Scan for the cell matching the given text and deliver its (x, y) coordinate at center. 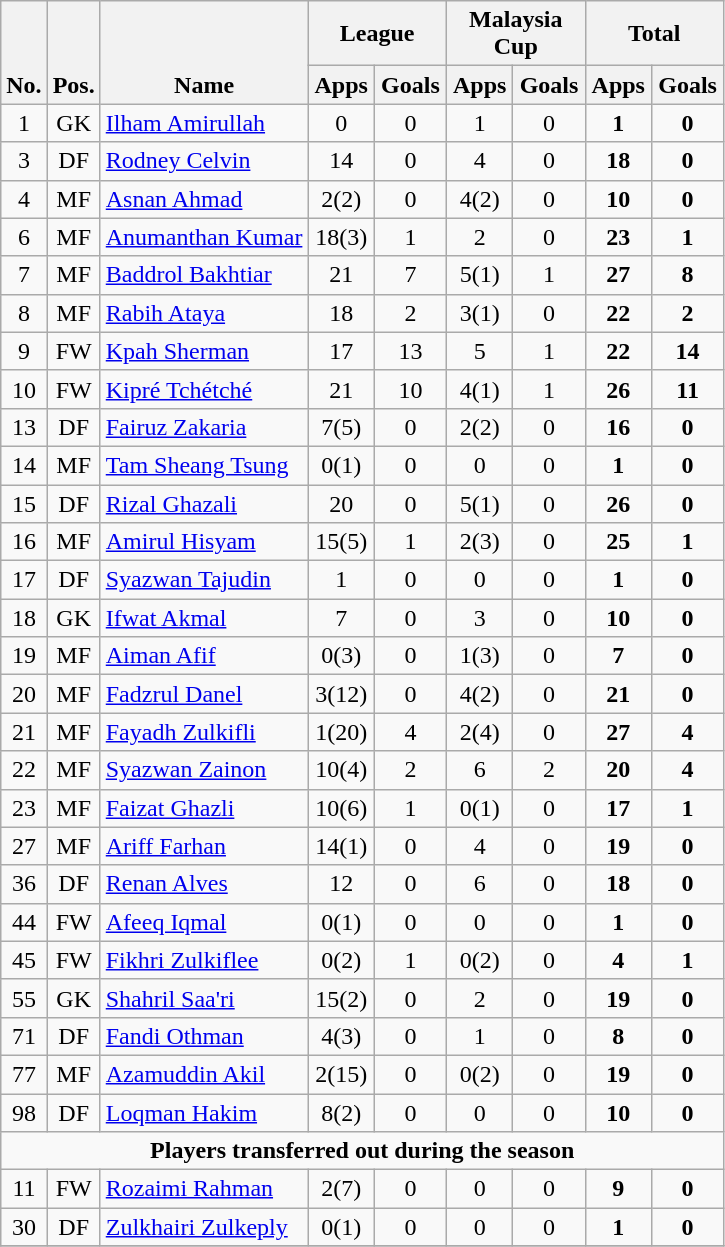
2(7) (342, 1189)
No. (24, 52)
Renan Alves (204, 884)
Asnan Ahmad (204, 199)
4(3) (342, 1036)
1(3) (480, 656)
Kpah Sherman (204, 351)
Faizat Ghazli (204, 808)
0(3) (342, 656)
Players transferred out during the season (362, 1151)
Syazwan Zainon (204, 770)
Pos. (74, 52)
44 (24, 922)
Ifwat Akmal (204, 618)
12 (342, 884)
Total (654, 34)
Rozaimi Rahman (204, 1189)
Rodney Celvin (204, 161)
Zulkhairi Zulkeply (204, 1227)
55 (24, 998)
2(3) (480, 542)
Baddrol Bakhtiar (204, 275)
2(4) (480, 732)
15 (24, 503)
36 (24, 884)
Azamuddin Akil (204, 1074)
14(1) (342, 846)
71 (24, 1036)
98 (24, 1113)
Fadzrul Danel (204, 694)
League (378, 34)
4(1) (480, 389)
45 (24, 960)
10(6) (342, 808)
Ilham Amirullah (204, 123)
77 (24, 1074)
Ariff Farhan (204, 846)
8(2) (342, 1113)
15(2) (342, 998)
5 (480, 351)
Aiman Afif (204, 656)
25 (618, 542)
Syazwan Tajudin (204, 580)
3(12) (342, 694)
1(20) (342, 732)
2(15) (342, 1074)
Loqman Hakim (204, 1113)
10(4) (342, 770)
Afeeq Iqmal (204, 922)
Amirul Hisyam (204, 542)
Fairuz Zakaria (204, 427)
Malaysia Cup (516, 34)
Rabih Ataya (204, 313)
Tam Sheang Tsung (204, 465)
Rizal Ghazali (204, 503)
3(1) (480, 313)
7(5) (342, 427)
Fandi Othman (204, 1036)
15(5) (342, 542)
Kipré Tchétché (204, 389)
Name (204, 52)
18(3) (342, 237)
Anumanthan Kumar (204, 237)
30 (24, 1227)
Shahril Saa'ri (204, 998)
Fayadh Zulkifli (204, 732)
Fikhri Zulkiflee (204, 960)
